Output the (X, Y) coordinate of the center of the cell containing the given text.  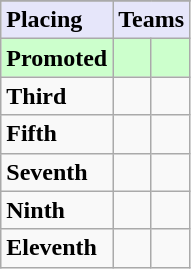
Promoted (57, 58)
Teams (152, 20)
Placing (57, 20)
Eleventh (57, 248)
Seventh (57, 172)
Ninth (57, 210)
Fifth (57, 134)
Third (57, 96)
